Search for the cell housing the specified text and yield its (x, y) center coordinate. 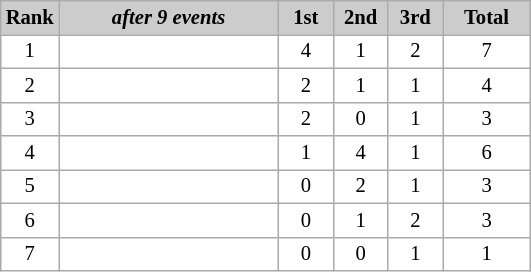
5 (30, 186)
2nd (360, 17)
Total (487, 17)
Rank (30, 17)
1st (306, 17)
3rd (416, 17)
after 9 events (169, 17)
